Capture the cell that displays the provided text and extract its [X, Y] central coordinate. 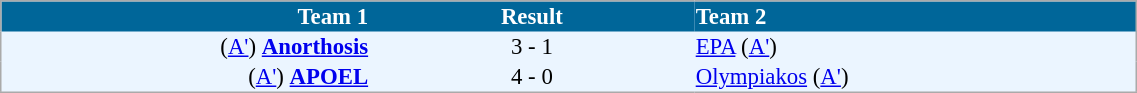
Olympiakos (A') [916, 77]
4 - 0 [532, 77]
Team 2 [916, 16]
(A') APOEL [186, 77]
Team 1 [186, 16]
3 - 1 [532, 47]
Result [532, 16]
(A') Anorthosis [186, 47]
EPA (A') [916, 47]
